Find where the given text appears and provide that cell's center as [X, Y] coordinate. 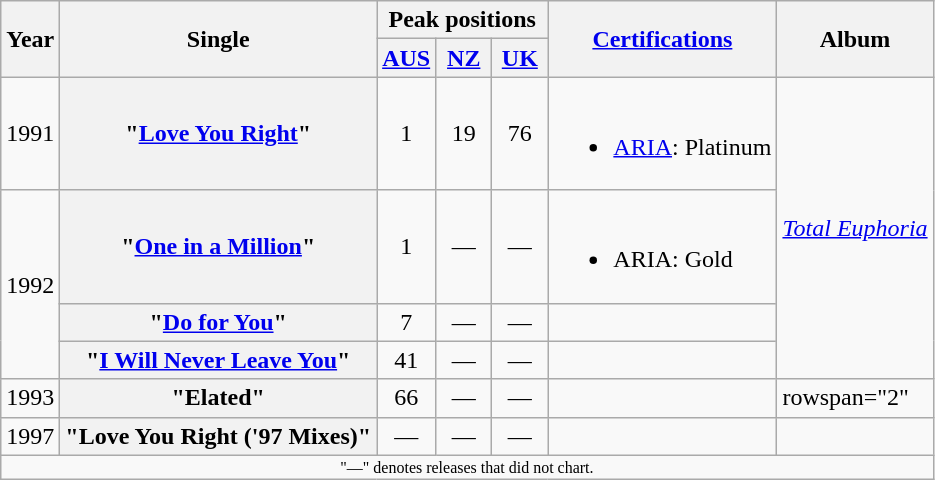
"I Will Never Leave You" [218, 360]
"Love You Right" [218, 134]
ARIA: Platinum [662, 134]
Peak positions [462, 20]
7 [406, 322]
Total Euphoria [855, 228]
rowspan="2" [855, 398]
1997 [30, 436]
NZ [464, 58]
76 [520, 134]
Single [218, 39]
"—" denotes releases that did not chart. [467, 467]
"Love You Right ('97 Mixes)" [218, 436]
Certifications [662, 39]
19 [464, 134]
UK [520, 58]
41 [406, 360]
"One in a Million" [218, 246]
ARIA: Gold [662, 246]
1991 [30, 134]
66 [406, 398]
1993 [30, 398]
"Elated" [218, 398]
Year [30, 39]
"Do for You" [218, 322]
AUS [406, 58]
1992 [30, 284]
Album [855, 39]
